For the text-containing cell, return its midpoint in [x, y] coordinate format. 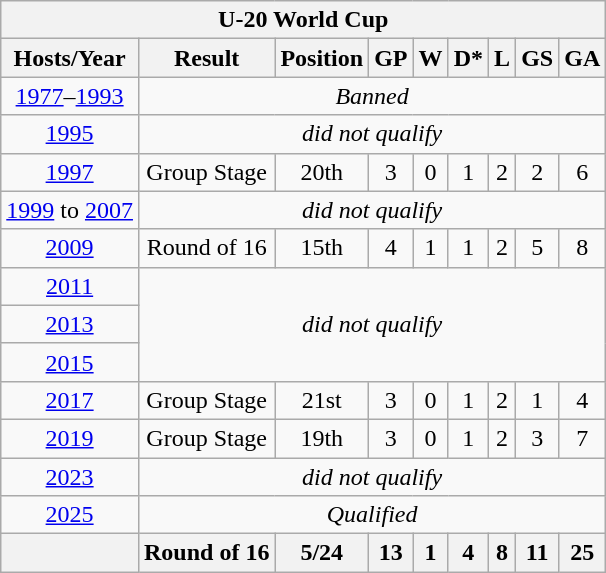
U-20 World Cup [304, 20]
1997 [70, 172]
6 [582, 172]
1995 [70, 134]
5/24 [322, 553]
19th [322, 438]
2017 [70, 400]
Position [322, 58]
GA [582, 58]
Qualified [372, 515]
1999 to 2007 [70, 210]
Banned [372, 96]
GP [391, 58]
2013 [70, 324]
L [502, 58]
25 [582, 553]
GS [538, 58]
D* [468, 58]
2023 [70, 477]
Result [206, 58]
11 [538, 553]
20th [322, 172]
1977–1993 [70, 96]
7 [582, 438]
15th [322, 248]
W [430, 58]
2015 [70, 362]
5 [538, 248]
2011 [70, 286]
Hosts/Year [70, 58]
2009 [70, 248]
21st [322, 400]
2025 [70, 515]
13 [391, 553]
2019 [70, 438]
